Provide the [x, y] coordinate of the cell's center where the given text is located.  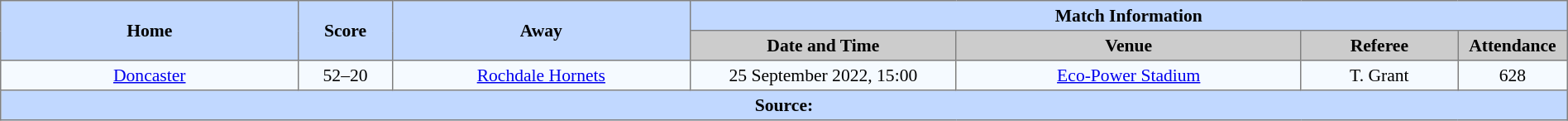
Rochdale Hornets [541, 75]
Eco-Power Stadium [1128, 75]
Date and Time [823, 46]
Home [150, 31]
Score [346, 31]
628 [1513, 75]
52–20 [346, 75]
T. Grant [1379, 75]
Away [541, 31]
Source: [784, 105]
Match Information [1128, 16]
25 September 2022, 15:00 [823, 75]
Venue [1128, 46]
Doncaster [150, 75]
Referee [1379, 46]
Attendance [1513, 46]
